Output the [x, y] coordinate of the center of the cell containing the given text.  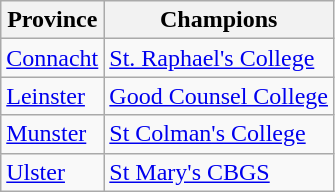
St Mary's CBGS [219, 172]
St. Raphael's College [219, 58]
Leinster [52, 96]
Champions [219, 20]
Ulster [52, 172]
Connacht [52, 58]
Munster [52, 134]
St Colman's College [219, 134]
Province [52, 20]
Good Counsel College [219, 96]
